Pinpoint the cell where the given text exists, returning its [X, Y] midpoint coordinate. 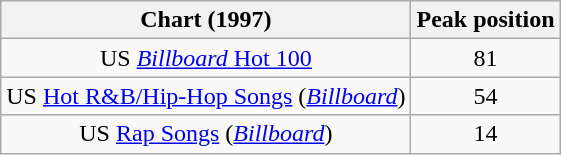
US Hot R&B/Hip-Hop Songs (Billboard) [206, 96]
US Rap Songs (Billboard) [206, 134]
Peak position [486, 20]
US Billboard Hot 100 [206, 58]
14 [486, 134]
81 [486, 58]
54 [486, 96]
Chart (1997) [206, 20]
